For the text-containing cell, return its midpoint in [X, Y] coordinate format. 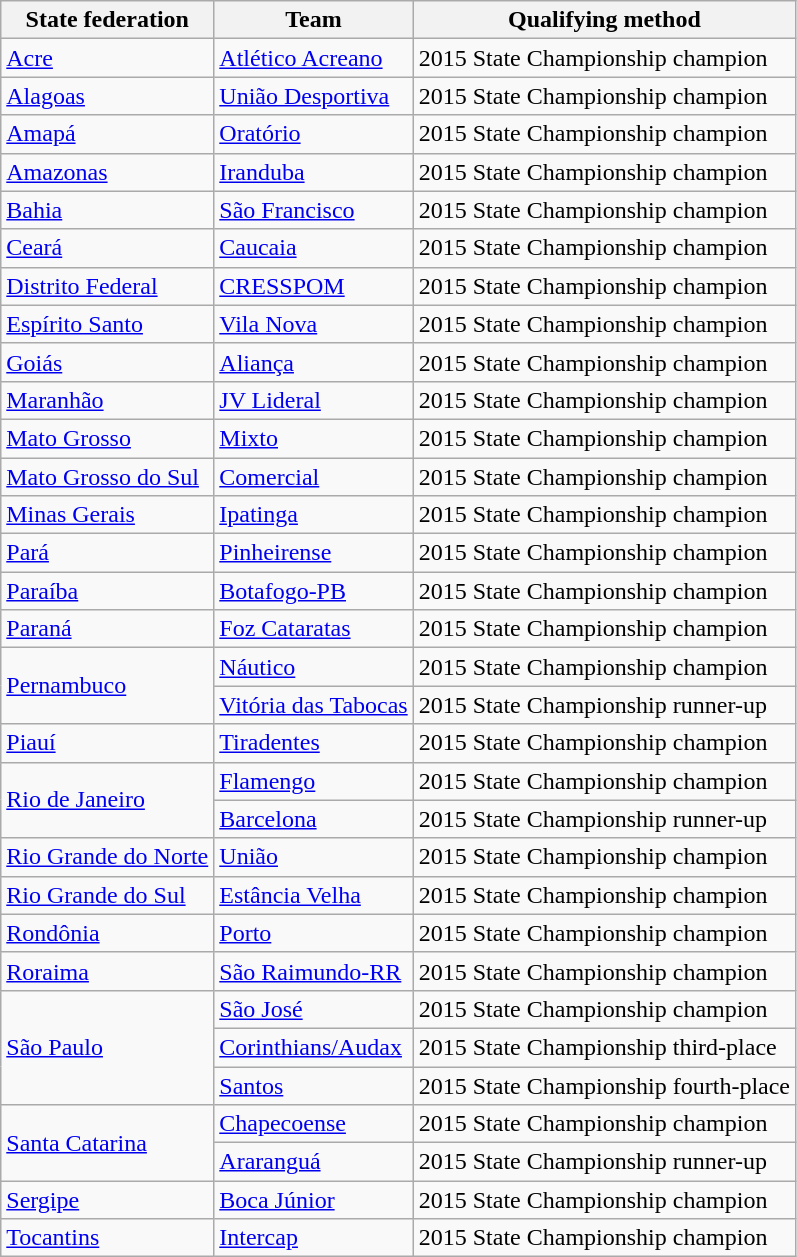
Amapá [108, 134]
São Francisco [314, 210]
Distrito Federal [108, 286]
Mato Grosso do Sul [108, 477]
Boca Júnior [314, 1200]
São Raimundo-RR [314, 971]
Barcelona [314, 819]
Rio de Janeiro [108, 800]
São José [314, 1009]
Piauí [108, 743]
Botafogo-PB [314, 591]
Aliança [314, 362]
Acre [108, 58]
Porto [314, 933]
Alagoas [108, 96]
Chapecoense [314, 1124]
Pernambuco [108, 686]
Comercial [314, 477]
Paraíba [108, 591]
Rio Grande do Norte [108, 857]
Tiradentes [314, 743]
Ceará [108, 248]
Mixto [314, 438]
State federation [108, 20]
Oratório [314, 134]
Náutico [314, 667]
Goiás [108, 362]
JV Lideral [314, 400]
Team [314, 20]
Rio Grande do Sul [108, 895]
Roraima [108, 971]
Maranhão [108, 400]
Tocantins [108, 1238]
Rondônia [108, 933]
Bahia [108, 210]
2015 State Championship fourth-place [604, 1085]
Iranduba [314, 172]
Corinthians/Audax [314, 1047]
CRESSPOM [314, 286]
Santa Catarina [108, 1143]
Mato Grosso [108, 438]
União [314, 857]
Amazonas [108, 172]
Pará [108, 553]
Minas Gerais [108, 515]
Qualifying method [604, 20]
Estância Velha [314, 895]
Paraná [108, 629]
Intercap [314, 1238]
União Desportiva [314, 96]
Vila Nova [314, 324]
Atlético Acreano [314, 58]
Santos [314, 1085]
Vitória das Tabocas [314, 705]
Sergipe [108, 1200]
Foz Cataratas [314, 629]
Flamengo [314, 781]
Araranguá [314, 1162]
2015 State Championship third-place [604, 1047]
Pinheirense [314, 553]
Caucaia [314, 248]
Ipatinga [314, 515]
Espírito Santo [108, 324]
São Paulo [108, 1047]
